Find where the given text appears and provide that cell's center as (x, y) coordinate. 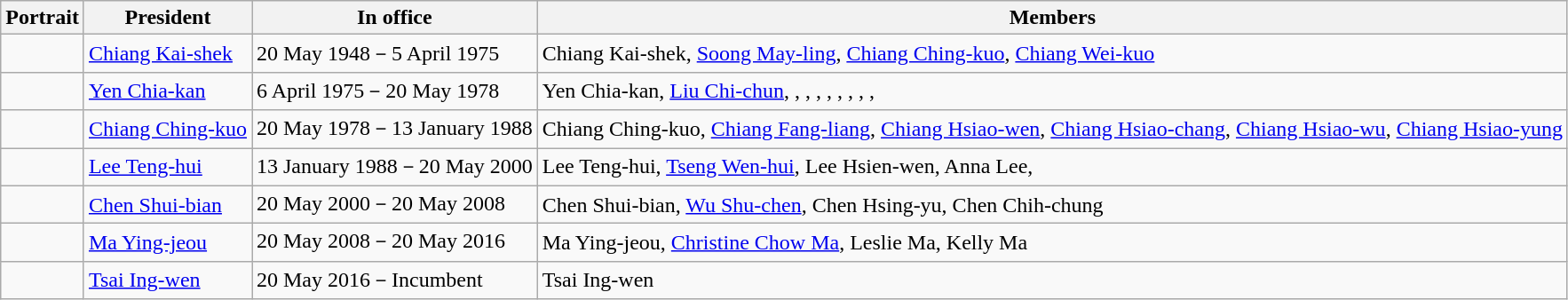
Chen Shui-bian, Wu Shu-chen, Chen Hsing-yu, Chen Chih-chung (1052, 204)
Ma Ying-jeou, Christine Chow Ma, Leslie Ma, Kelly Ma (1052, 243)
Chen Shui-bian (167, 204)
6 April 1975－20 May 1978 (395, 91)
Chiang Ching-kuo, Chiang Fang-liang, Chiang Hsiao-wen, Chiang Hsiao-chang, Chiang Hsiao-wu, Chiang Hsiao-yung (1052, 130)
Chiang Kai-shek, Soong May-ling, Chiang Ching-kuo, Chiang Wei-kuo (1052, 53)
Portrait (43, 18)
Yen Chia-kan, Liu Chi-chun, , , , , , , , , (1052, 91)
Members (1052, 18)
Lee Teng-hui, Tseng Wen-hui, Lee Hsien-wen, Anna Lee, (1052, 167)
20 May 2008－20 May 2016 (395, 243)
Yen Chia-kan (167, 91)
20 May 2016－Incumbent (395, 280)
Chiang Ching-kuo (167, 130)
In office (395, 18)
Ma Ying-jeou (167, 243)
Lee Teng-hui (167, 167)
Chiang Kai-shek (167, 53)
20 May 1948－5 April 1975 (395, 53)
20 May 2000－20 May 2008 (395, 204)
13 January 1988－20 May 2000 (395, 167)
President (167, 18)
20 May 1978－13 January 1988 (395, 130)
